Provide the (x, y) coordinate of the cell's center where the given text is located.  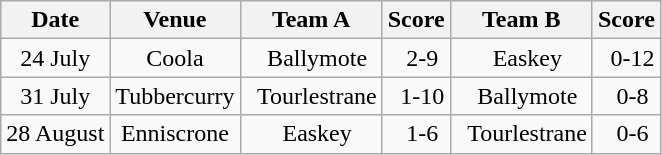
31 July (56, 96)
28 August (56, 134)
Coola (175, 58)
Tubbercurry (175, 96)
0-6 (626, 134)
0-8 (626, 96)
0-12 (626, 58)
Enniscrone (175, 134)
Venue (175, 20)
1-6 (416, 134)
1-10 (416, 96)
2-9 (416, 58)
Team A (311, 20)
Date (56, 20)
24 July (56, 58)
Team B (521, 20)
